Detect which cell encompasses the target text, then output its (x, y) center coordinate. 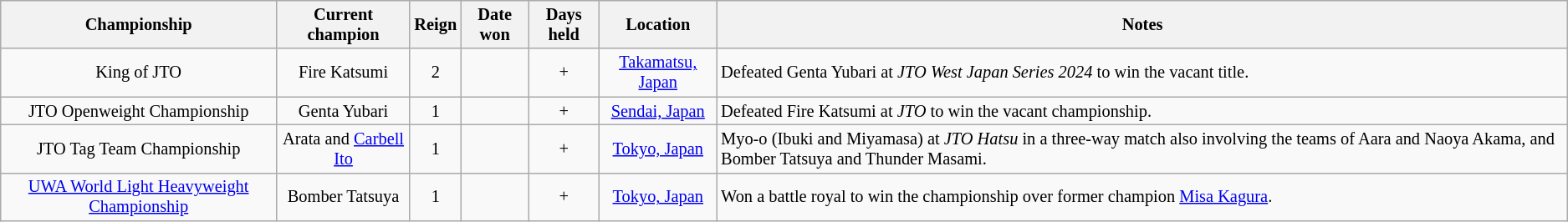
Fire Katsumi (344, 73)
2 (435, 73)
Championship (139, 24)
JTO Tag Team Championship (139, 149)
JTO Openweight Championship (139, 111)
Date won (495, 24)
Days held (564, 24)
Arata and Carbell Ito (344, 149)
Current champion (344, 24)
Reign (435, 24)
Genta Yubari (344, 111)
Myo-o (Ibuki and Miyamasa) at JTO Hatsu in a three-way match also involving the teams of Aara and Naoya Akama, and Bomber Tatsuya and Thunder Masami. (1142, 149)
Notes (1142, 24)
Defeated Fire Katsumi at JTO to win the vacant championship. (1142, 111)
Location (657, 24)
King of JTO (139, 73)
Bomber Tatsuya (344, 197)
Defeated Genta Yubari at JTO West Japan Series 2024 to win the vacant title. (1142, 73)
Sendai, Japan (657, 111)
UWA World Light Heavyweight Championship (139, 197)
Takamatsu, Japan (657, 73)
Won a battle royal to win the championship over former champion Misa Kagura. (1142, 197)
